Detect which cell encompasses the target text, then output its [X, Y] center coordinate. 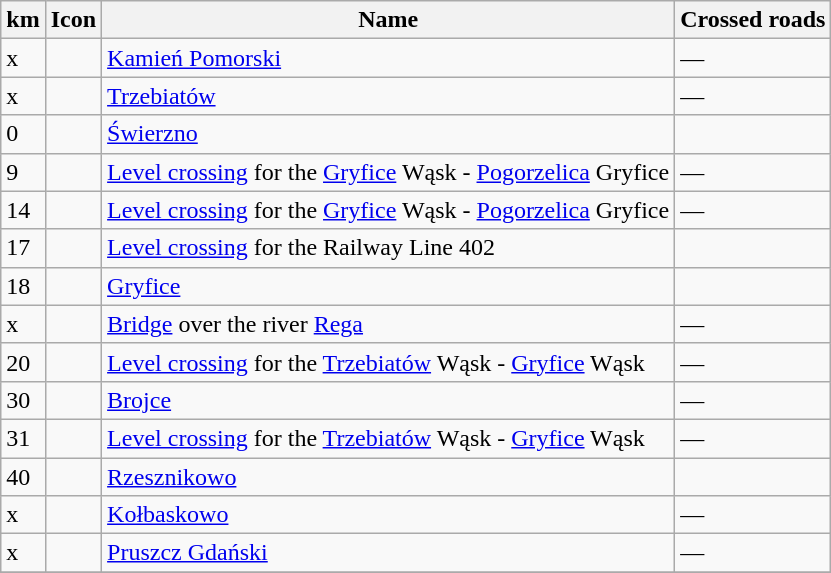
Świerzno [388, 134]
Brojce [388, 400]
Kamień Pomorski [388, 58]
Bridge over the river Rega [388, 324]
Trzebiatów [388, 96]
17 [23, 248]
31 [23, 438]
18 [23, 286]
Name [388, 20]
14 [23, 210]
km [23, 20]
20 [23, 362]
Crossed roads [753, 20]
40 [23, 477]
0 [23, 134]
Gryfice [388, 286]
30 [23, 400]
9 [23, 172]
Level crossing for the Railway Line 402 [388, 248]
Rzesznikowo [388, 477]
Icon [73, 20]
Pruszcz Gdański [388, 553]
Kołbaskowo [388, 515]
